Scan for the cell matching the given text and deliver its (X, Y) coordinate at center. 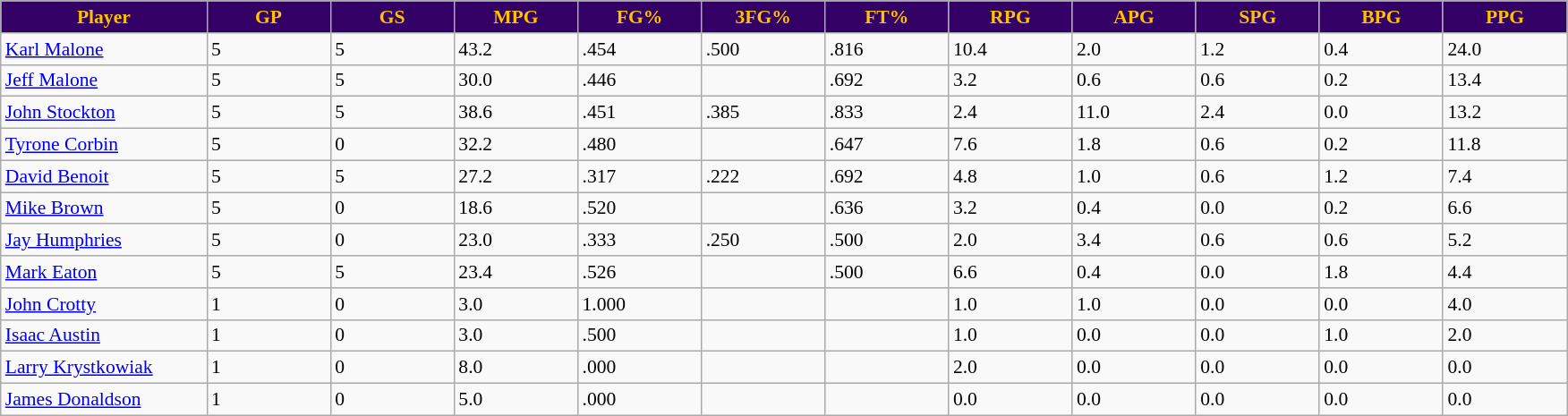
Player (104, 17)
FT% (887, 17)
11.0 (1134, 113)
8.0 (516, 368)
.250 (763, 241)
SPG (1257, 17)
3.4 (1134, 241)
43.2 (516, 49)
James Donaldson (104, 400)
MPG (516, 17)
John Stockton (104, 113)
.446 (639, 81)
.526 (639, 272)
1.000 (639, 304)
27.2 (516, 176)
13.2 (1504, 113)
38.6 (516, 113)
GP (268, 17)
4.4 (1504, 272)
Mike Brown (104, 208)
23.0 (516, 241)
7.6 (1010, 145)
5.2 (1504, 241)
32.2 (516, 145)
APG (1134, 17)
4.8 (1010, 176)
Larry Krystkowiak (104, 368)
Jay Humphries (104, 241)
FG% (639, 17)
RPG (1010, 17)
.454 (639, 49)
7.4 (1504, 176)
.385 (763, 113)
11.8 (1504, 145)
John Crotty (104, 304)
.833 (887, 113)
.520 (639, 208)
10.4 (1010, 49)
.317 (639, 176)
.333 (639, 241)
BPG (1381, 17)
Mark Eaton (104, 272)
.636 (887, 208)
Tyrone Corbin (104, 145)
30.0 (516, 81)
3FG% (763, 17)
4.0 (1504, 304)
.480 (639, 145)
PPG (1504, 17)
.816 (887, 49)
.451 (639, 113)
23.4 (516, 272)
5.0 (516, 400)
GS (392, 17)
18.6 (516, 208)
Jeff Malone (104, 81)
David Benoit (104, 176)
Karl Malone (104, 49)
Isaac Austin (104, 335)
.222 (763, 176)
13.4 (1504, 81)
24.0 (1504, 49)
.647 (887, 145)
